Identify which cell holds the provided text, then report its [X, Y] central coordinate. 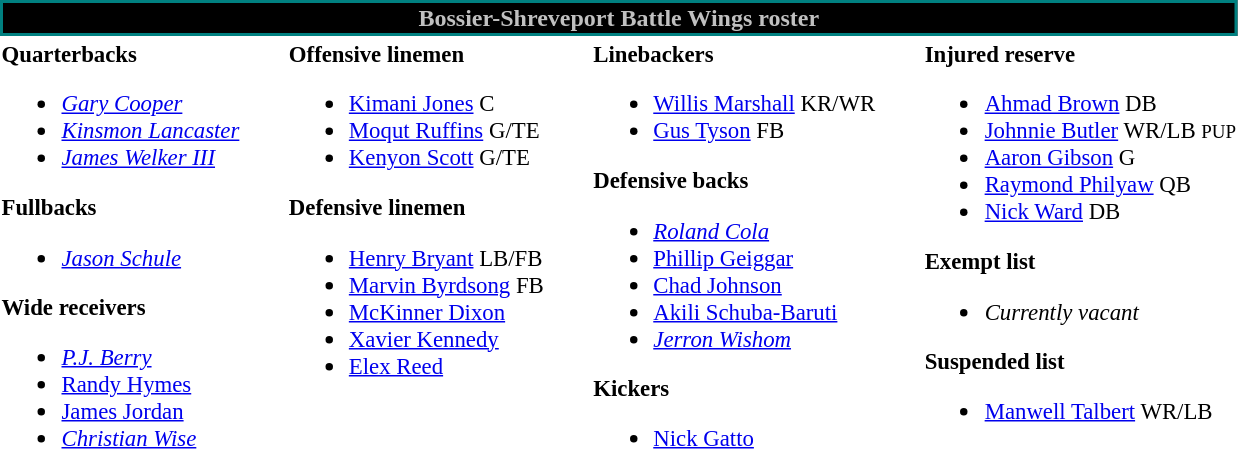
Bossier-Shreveport Battle Wings roster [619, 18]
